For the text-containing cell, return its midpoint in (X, Y) coordinate format. 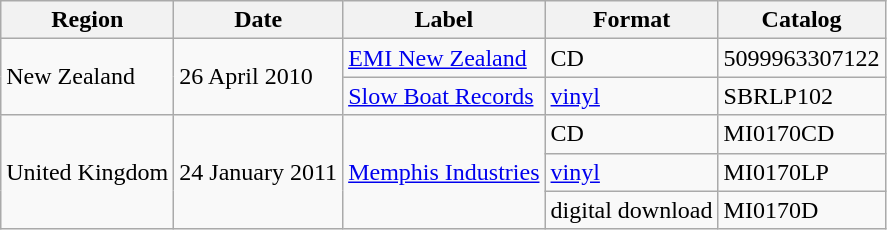
26 April 2010 (258, 77)
MI0170CD (802, 134)
United Kingdom (88, 172)
Catalog (802, 20)
SBRLP102 (802, 96)
digital download (632, 210)
New Zealand (88, 77)
Region (88, 20)
Format (632, 20)
Date (258, 20)
Slow Boat Records (444, 96)
24 January 2011 (258, 172)
Label (444, 20)
MI0170D (802, 210)
MI0170LP (802, 172)
EMI New Zealand (444, 58)
Memphis Industries (444, 172)
5099963307122 (802, 58)
